Determine the [X, Y] coordinate at the center of the cell enclosing the given text.  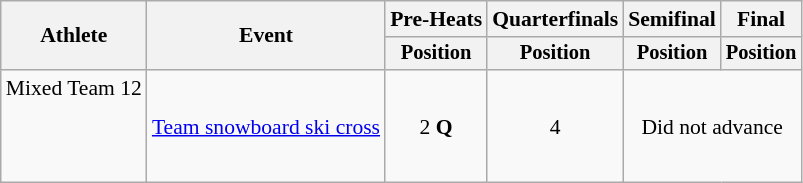
4 [555, 126]
Event [266, 36]
Team snowboard ski cross [266, 126]
Final [761, 19]
Quarterfinals [555, 19]
Athlete [74, 36]
2 Q [436, 126]
Semifinal [672, 19]
Did not advance [712, 126]
Mixed Team 12 [74, 126]
Pre-Heats [436, 19]
